Provide the [X, Y] coordinate of the cell's center where the given text is located.  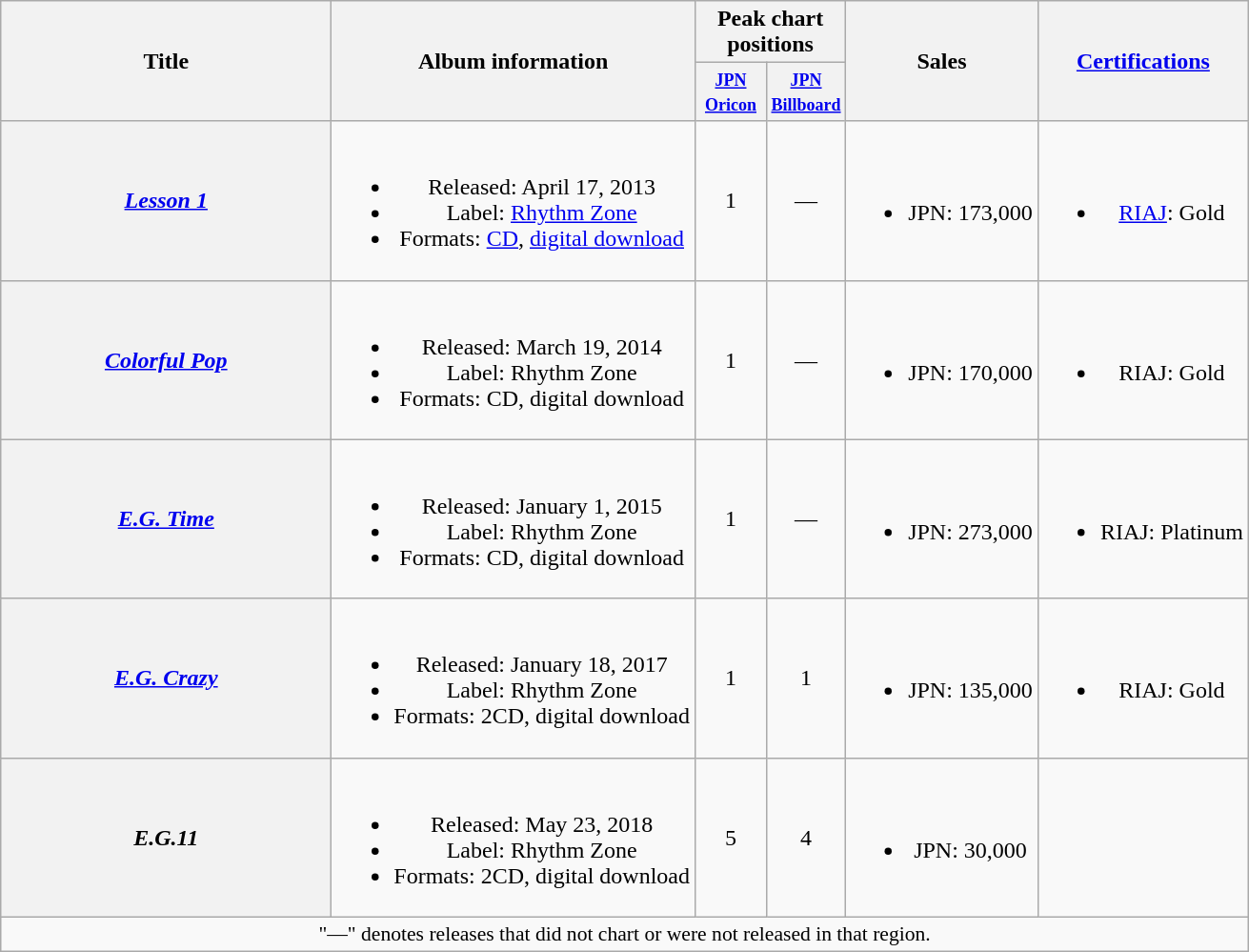
"—" denotes releases that did not chart or were not released in that region. [625, 934]
JPNBillboard [806, 91]
E.G. Crazy [166, 679]
JPN: 30,000 [942, 837]
Sales [942, 61]
Released: March 19, 2014 Label: Rhythm ZoneFormats: CD, digital download [514, 360]
E.G. Time [166, 518]
JPN: 173,000 [942, 200]
E.G.11 [166, 837]
Peak chart positions [771, 32]
Released: January 18, 2017 Label: Rhythm ZoneFormats: 2CD, digital download [514, 679]
Released: January 1, 2015 Label: Rhythm ZoneFormats: CD, digital download [514, 518]
JPN: 135,000 [942, 679]
RIAJ: Platinum [1143, 518]
JPN: 170,000 [942, 360]
Certifications [1143, 61]
Album information [514, 61]
JPN: 273,000 [942, 518]
Colorful Pop [166, 360]
4 [806, 837]
Lesson 1 [166, 200]
Released: May 23, 2018Label: Rhythm ZoneFormats: 2CD, digital download [514, 837]
5 [732, 837]
Title [166, 61]
JPNOricon [732, 91]
Released: April 17, 2013 Label: Rhythm ZoneFormats: CD, digital download [514, 200]
